Find where the given text appears and provide that cell's center as (x, y) coordinate. 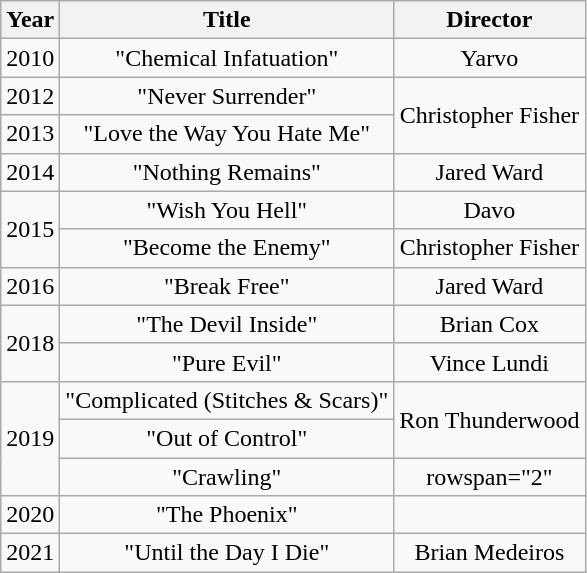
"Chemical Infatuation" (227, 58)
2018 (30, 343)
Yarvo (490, 58)
2021 (30, 553)
2013 (30, 134)
"Crawling" (227, 477)
2014 (30, 172)
2010 (30, 58)
2019 (30, 438)
Brian Medeiros (490, 553)
"Complicated (Stitches & Scars)" (227, 400)
2015 (30, 229)
"The Phoenix" (227, 515)
Davo (490, 210)
"Until the Day I Die" (227, 553)
Vince Lundi (490, 362)
2020 (30, 515)
"Become the Enemy" (227, 248)
"Wish You Hell" (227, 210)
Title (227, 20)
"Out of Control" (227, 438)
Brian Cox (490, 324)
Director (490, 20)
"Pure Evil" (227, 362)
Ron Thunderwood (490, 419)
"Love the Way You Hate Me" (227, 134)
2016 (30, 286)
"The Devil Inside" (227, 324)
"Nothing Remains" (227, 172)
rowspan="2" (490, 477)
"Never Surrender" (227, 96)
2012 (30, 96)
Year (30, 20)
"Break Free" (227, 286)
